Locate the cell with the specified text and output its (X, Y) center coordinate. 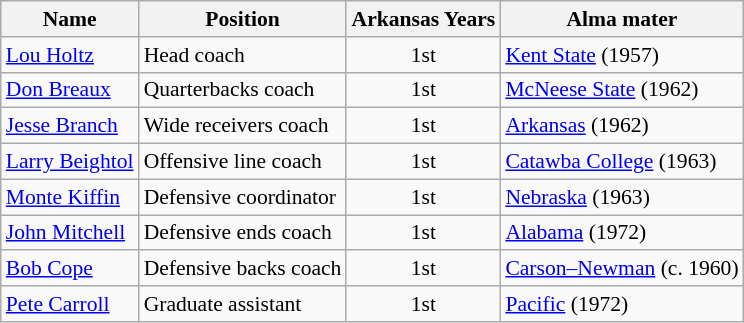
Quarterbacks coach (243, 90)
Head coach (243, 55)
Arkansas Years (423, 19)
Pacific (1972) (622, 304)
Kent State (1957) (622, 55)
Nebraska (1963) (622, 197)
Offensive line coach (243, 162)
Defensive ends coach (243, 233)
Graduate assistant (243, 304)
Defensive backs coach (243, 269)
Catawba College (1963) (622, 162)
Jesse Branch (70, 126)
John Mitchell (70, 233)
Don Breaux (70, 90)
McNeese State (1962) (622, 90)
Bob Cope (70, 269)
Name (70, 19)
Position (243, 19)
Alma mater (622, 19)
Alabama (1972) (622, 233)
Wide receivers coach (243, 126)
Lou Holtz (70, 55)
Carson–Newman (c. 1960) (622, 269)
Larry Beightol (70, 162)
Monte Kiffin (70, 197)
Pete Carroll (70, 304)
Defensive coordinator (243, 197)
Arkansas (1962) (622, 126)
